Provide the (X, Y) coordinate of the cell's center where the given text is located.  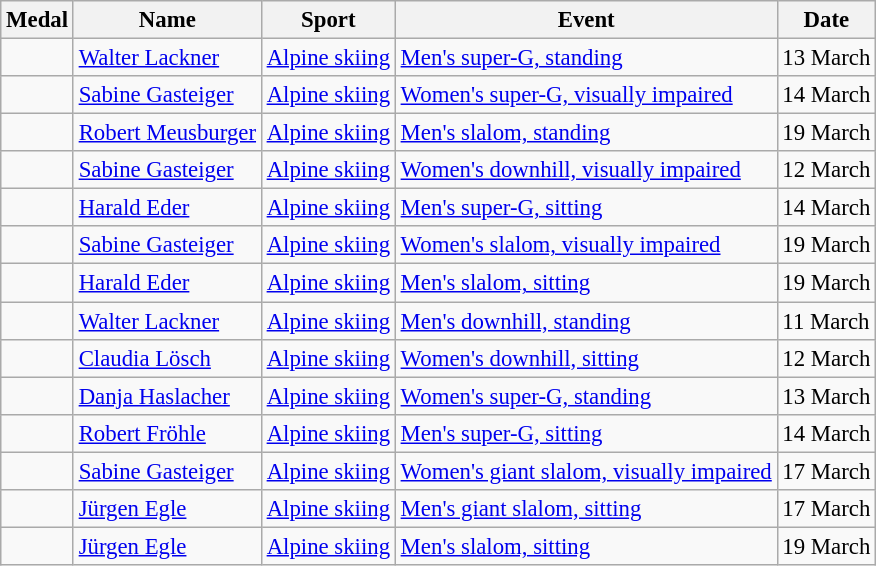
Date (826, 20)
11 March (826, 321)
Robert Fröhle (167, 433)
Women's super-G, visually impaired (586, 95)
Men's slalom, standing (586, 133)
Medal (38, 20)
Women's downhill, visually impaired (586, 170)
Event (586, 20)
Women's super-G, standing (586, 396)
Men's downhill, standing (586, 321)
Robert Meusburger (167, 133)
Women's giant slalom, visually impaired (586, 471)
Claudia Lösch (167, 358)
Men's super-G, standing (586, 58)
Sport (328, 20)
Women's downhill, sitting (586, 358)
Danja Haslacher (167, 396)
Women's slalom, visually impaired (586, 245)
Name (167, 20)
Men's giant slalom, sitting (586, 509)
